Pinpoint the cell where the given text exists, returning its (x, y) midpoint coordinate. 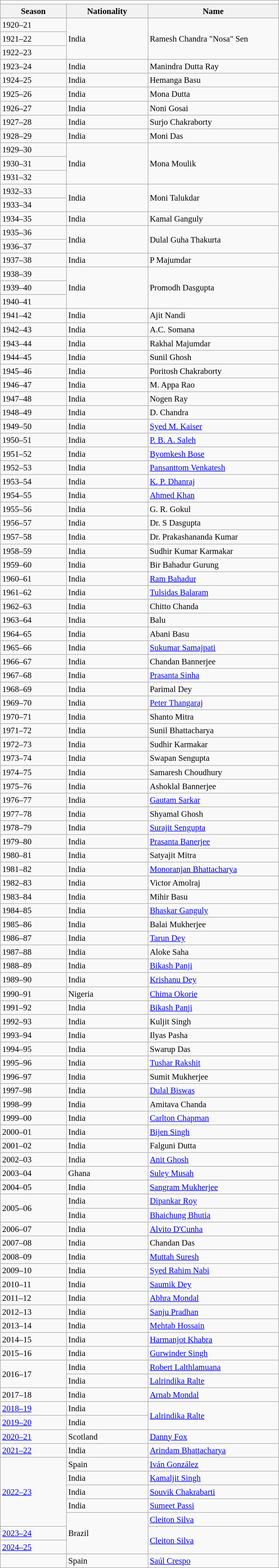
Ajit Nandi (213, 316)
Prasanta Banerjee (213, 841)
Mihir Basu (213, 897)
1961–62 (33, 592)
1965–66 (33, 648)
Abhra Mondal (213, 1298)
1944–45 (33, 357)
Noni Gosai (213, 108)
1966–67 (33, 661)
1941–42 (33, 316)
1962–63 (33, 606)
Scotland (107, 1437)
1932–33 (33, 191)
1946–47 (33, 385)
1930–31 (33, 163)
1973–74 (33, 759)
Tushar Rakshit (213, 1063)
2023–24 (33, 1533)
2003–04 (33, 1173)
1992–93 (33, 1021)
Bijen Singh (213, 1132)
1928–29 (33, 136)
1970–71 (33, 717)
2012–13 (33, 1312)
Peter Thangaraj (213, 703)
Ashoklal Bannerjee (213, 786)
Season (33, 11)
1981–82 (33, 869)
2000–01 (33, 1132)
Ramesh Chandra "Nosa" Sen (213, 39)
Promodh Dasgupta (213, 288)
1963–64 (33, 620)
1984–85 (33, 911)
1937–38 (33, 260)
1938–39 (33, 274)
1969–70 (33, 703)
Poritosh Chakraborty (213, 371)
1990–91 (33, 994)
1953–54 (33, 482)
Carlton Chapman (213, 1118)
Bhaskar Ganguly (213, 911)
Falguni Dutta (213, 1146)
Sunil Bhattacharya (213, 731)
2008–09 (33, 1257)
Pansanttom Venkatesh (213, 468)
Mona Dutta (213, 94)
Sumeet Passi (213, 1506)
2018–19 (33, 1409)
1998–99 (33, 1104)
2004–05 (33, 1187)
1999–00 (33, 1118)
Shanto Mitra (213, 717)
Surjo Chakraborty (213, 122)
1978–79 (33, 828)
1982–83 (33, 883)
1960–61 (33, 579)
Muttah Suresh (213, 1257)
Manindra Dutta Ray (213, 67)
1986–87 (33, 938)
Harmanjot Khabra (213, 1340)
Mona Moulik (213, 163)
1925–26 (33, 94)
D. Chandra (213, 413)
1985–86 (33, 925)
Chandan Das (213, 1243)
1972–73 (33, 745)
2017–18 (33, 1395)
Dr. Prakashananda Kumar (213, 537)
Chima Okorie (213, 994)
1933–34 (33, 205)
Krishanu Dey (213, 980)
2015–16 (33, 1353)
2020–21 (33, 1437)
Ghana (107, 1173)
1955–56 (33, 509)
Nationality (107, 11)
Aloke Saha (213, 952)
1929–30 (33, 149)
Monoranjan Bhattacharya (213, 869)
2013–14 (33, 1326)
Dr. S Dasgupta (213, 523)
2005–06 (33, 1208)
2006–07 (33, 1229)
1940–41 (33, 302)
Moni Talukdar (213, 198)
Sudhir Karmakar (213, 745)
1936–37 (33, 247)
1931–32 (33, 177)
Arnab Mondal (213, 1395)
1976–77 (33, 800)
1957–58 (33, 537)
Suley Musah (213, 1173)
Parimal Dey (213, 689)
1968–69 (33, 689)
2010–11 (33, 1284)
2011–12 (33, 1298)
Dulal Biswas (213, 1091)
Samaresh Choudhury (213, 772)
1926–27 (33, 108)
A.C. Somana (213, 329)
2009–10 (33, 1271)
1979–80 (33, 841)
Mehtab Hossain (213, 1326)
Hemanga Basu (213, 81)
Arindam Bhattacharya (213, 1450)
1951–52 (33, 454)
Nogen Ray (213, 399)
Tarun Dey (213, 938)
1947–48 (33, 399)
Prasanta Sinha (213, 675)
Gautam Sarkar (213, 800)
1958–59 (33, 551)
Sukumar Samajpati (213, 648)
K. P. Dhanraj (213, 482)
2014–15 (33, 1340)
1995–96 (33, 1063)
1950–51 (33, 440)
2007–08 (33, 1243)
1991–92 (33, 1007)
Saumik Dey (213, 1284)
1943–44 (33, 343)
1977–78 (33, 814)
1924–25 (33, 81)
Sudhir Kumar Karmakar (213, 551)
1949–50 (33, 426)
Victor Amolraj (213, 883)
1964–65 (33, 634)
Kuljit Singh (213, 1021)
Sanju Pradhan (213, 1312)
Amitava Chanda (213, 1104)
1922–23 (33, 53)
1959–60 (33, 565)
1935–36 (33, 233)
1934–35 (33, 219)
Ilyas Pasha (213, 1035)
2001–02 (33, 1146)
Robert Lalthlamuana (213, 1367)
1920–21 (33, 25)
Nigeria (107, 994)
Syed Rahim Nabi (213, 1271)
Shyamal Ghosh (213, 814)
2002–03 (33, 1160)
1993–94 (33, 1035)
1996–97 (33, 1077)
P. B. A. Saleh (213, 440)
1952–53 (33, 468)
Abani Basu (213, 634)
1983–84 (33, 897)
Name (213, 11)
1971–72 (33, 731)
Sangram Mukherjee (213, 1187)
1989–90 (33, 980)
2022–23 (33, 1492)
Kamal Ganguly (213, 219)
Brazil (107, 1533)
Balu (213, 620)
1923–24 (33, 67)
Chitto Chanda (213, 606)
M. Appa Rao (213, 385)
1974–75 (33, 772)
1994–95 (33, 1049)
1987–88 (33, 952)
1956–57 (33, 523)
Kamaljit Singh (213, 1478)
Tulsidas Balaram (213, 592)
1997–98 (33, 1091)
1942–43 (33, 329)
Chandan Bannerjee (213, 661)
Dulal Guha Thakurta (213, 239)
Bir Bahadur Gurung (213, 565)
Swarup Das (213, 1049)
Swapan Sengupta (213, 759)
Sunil Ghosh (213, 357)
Alvito D'Cunha (213, 1229)
Gurwinder Singh (213, 1353)
1948–49 (33, 413)
1954–55 (33, 495)
1945–46 (33, 371)
P Majumdar (213, 260)
2021–22 (33, 1450)
Byomkesh Bose (213, 454)
1967–68 (33, 675)
1921–22 (33, 39)
Rakhal Majumdar (213, 343)
Anit Ghosh (213, 1160)
2024–25 (33, 1547)
Syed M. Kaiser (213, 426)
Bhaichung Bhutia (213, 1215)
G. R. Gokul (213, 509)
2016–17 (33, 1374)
2019–20 (33, 1423)
1927–28 (33, 122)
Moni Das (213, 136)
1980–81 (33, 855)
Surajit Sengupta (213, 828)
1988–89 (33, 966)
Souvik Chakrabarti (213, 1492)
1975–76 (33, 786)
Dipankar Roy (213, 1201)
Ram Bahadur (213, 579)
Danny Fox (213, 1437)
Saúl Crespo (213, 1561)
Sumit Mukherjee (213, 1077)
Satyajit Mitra (213, 855)
Ahmed Khan (213, 495)
Iván González (213, 1464)
Balai Mukherjee (213, 925)
1939–40 (33, 288)
